Return the [x, y] coordinate for the center point of the cell that contains the specified text.  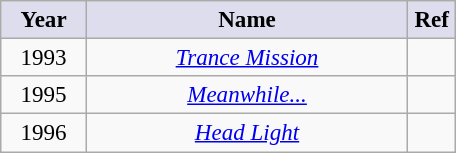
1993 [44, 57]
Name [246, 20]
1996 [44, 133]
Meanwhile... [246, 95]
Ref [432, 20]
Trance Mission [246, 57]
Year [44, 20]
Head Light [246, 133]
1995 [44, 95]
